Search for the cell housing the specified text and yield its [x, y] center coordinate. 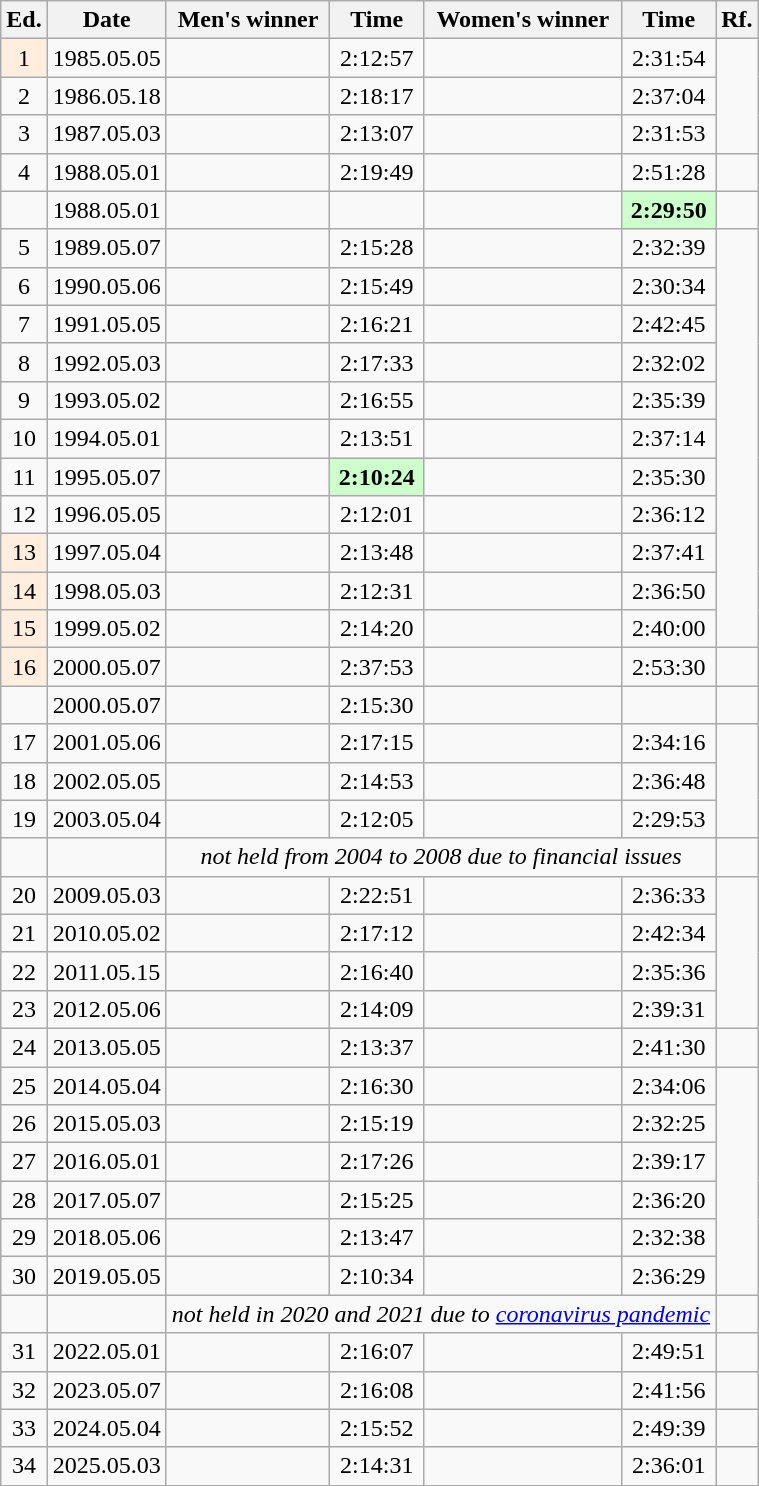
24 [24, 1047]
2:15:52 [377, 1428]
2:14:53 [377, 781]
2:37:04 [669, 96]
2:36:33 [669, 895]
2003.05.04 [106, 819]
2:31:54 [669, 58]
Men's winner [248, 20]
2 [24, 96]
2013.05.05 [106, 1047]
2:36:29 [669, 1276]
2009.05.03 [106, 895]
2:12:31 [377, 591]
2:29:53 [669, 819]
32 [24, 1390]
2:40:00 [669, 629]
1991.05.05 [106, 324]
31 [24, 1352]
1999.05.02 [106, 629]
17 [24, 743]
2:13:07 [377, 134]
11 [24, 477]
2002.05.05 [106, 781]
2:14:20 [377, 629]
1998.05.03 [106, 591]
30 [24, 1276]
2011.05.15 [106, 971]
Rf. [737, 20]
2:16:21 [377, 324]
7 [24, 324]
2:36:01 [669, 1466]
not held from 2004 to 2008 due to financial issues [440, 857]
2:37:14 [669, 438]
2024.05.04 [106, 1428]
2:15:25 [377, 1200]
2016.05.01 [106, 1162]
2:32:39 [669, 248]
2:16:07 [377, 1352]
2:37:53 [377, 667]
2:17:26 [377, 1162]
1987.05.03 [106, 134]
1997.05.04 [106, 553]
19 [24, 819]
2:35:39 [669, 400]
2023.05.07 [106, 1390]
1996.05.05 [106, 515]
2:13:51 [377, 438]
2012.05.06 [106, 1009]
2:17:33 [377, 362]
2:41:30 [669, 1047]
2:13:48 [377, 553]
2:36:50 [669, 591]
2:51:28 [669, 172]
2:12:05 [377, 819]
not held in 2020 and 2021 due to coronavirus pandemic [440, 1314]
2:39:31 [669, 1009]
5 [24, 248]
1986.05.18 [106, 96]
9 [24, 400]
2:37:41 [669, 553]
29 [24, 1238]
1993.05.02 [106, 400]
2:35:30 [669, 477]
2:19:49 [377, 172]
28 [24, 1200]
15 [24, 629]
33 [24, 1428]
2:31:53 [669, 134]
2017.05.07 [106, 1200]
2:12:57 [377, 58]
2010.05.02 [106, 933]
Date [106, 20]
34 [24, 1466]
2015.05.03 [106, 1124]
1994.05.01 [106, 438]
2:49:51 [669, 1352]
2:10:34 [377, 1276]
2:17:12 [377, 933]
25 [24, 1085]
2:36:48 [669, 781]
Ed. [24, 20]
3 [24, 134]
2:15:28 [377, 248]
2025.05.03 [106, 1466]
2:35:36 [669, 971]
Women's winner [523, 20]
2:15:30 [377, 705]
2:15:19 [377, 1124]
2:14:31 [377, 1466]
1990.05.06 [106, 286]
13 [24, 553]
2:41:56 [669, 1390]
4 [24, 172]
2:30:34 [669, 286]
2:32:25 [669, 1124]
2:53:30 [669, 667]
18 [24, 781]
2:22:51 [377, 895]
2:32:02 [669, 362]
21 [24, 933]
1 [24, 58]
26 [24, 1124]
2018.05.06 [106, 1238]
6 [24, 286]
2:42:45 [669, 324]
12 [24, 515]
2:13:47 [377, 1238]
20 [24, 895]
2019.05.05 [106, 1276]
2:36:12 [669, 515]
2:15:49 [377, 286]
2:16:40 [377, 971]
2:17:15 [377, 743]
2:36:20 [669, 1200]
2:13:37 [377, 1047]
2:12:01 [377, 515]
23 [24, 1009]
2022.05.01 [106, 1352]
22 [24, 971]
2:14:09 [377, 1009]
2001.05.06 [106, 743]
2:49:39 [669, 1428]
2014.05.04 [106, 1085]
1989.05.07 [106, 248]
1985.05.05 [106, 58]
1992.05.03 [106, 362]
27 [24, 1162]
16 [24, 667]
2:16:55 [377, 400]
2:34:16 [669, 743]
8 [24, 362]
2:29:50 [669, 210]
2:16:30 [377, 1085]
14 [24, 591]
2:10:24 [377, 477]
2:34:06 [669, 1085]
2:32:38 [669, 1238]
2:42:34 [669, 933]
2:39:17 [669, 1162]
2:18:17 [377, 96]
1995.05.07 [106, 477]
10 [24, 438]
2:16:08 [377, 1390]
